Return the [X, Y] coordinate for the center point of the cell that contains the specified text.  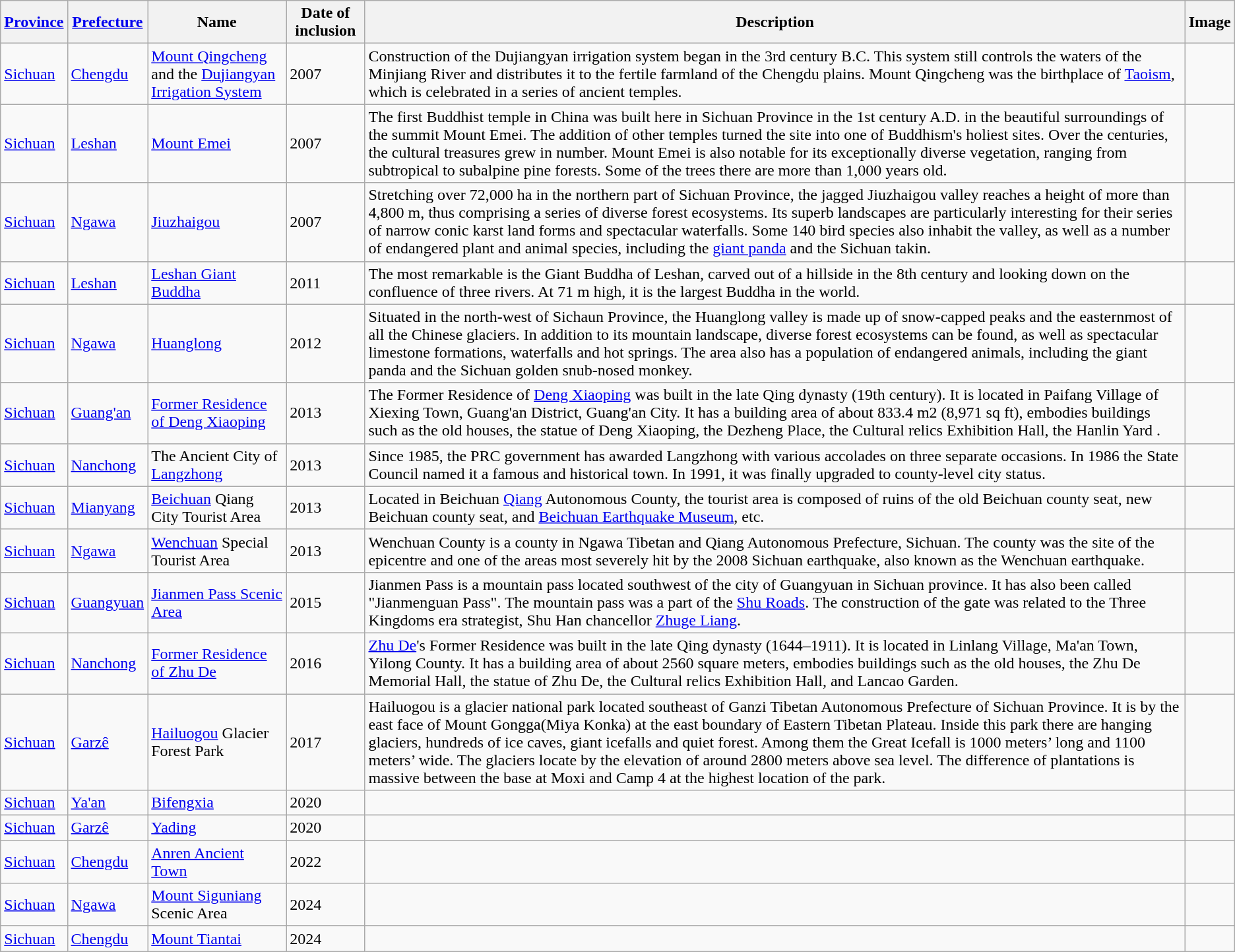
Jiuzhaigou [217, 222]
2022 [326, 862]
2011 [326, 282]
2015 [326, 602]
Mount Tiantai [217, 939]
Hailuogou Glacier Forest Park [217, 742]
Name [217, 22]
Province [34, 22]
Date of inclusion [326, 22]
Bifengxia [217, 803]
The Ancient City of Langzhong [217, 464]
2012 [326, 343]
Image [1210, 22]
Mount Siguniang Scenic Area [217, 905]
Huanglong [217, 343]
Former Residence of Deng Xiaoping [217, 413]
Jianmen Pass Scenic Area [217, 602]
Leshan Giant Buddha [217, 282]
Ya'an [108, 803]
Prefecture [108, 22]
Mount Emei [217, 144]
Yading [217, 828]
2017 [326, 742]
Wenchuan Special Tourist Area [217, 550]
Guang'an [108, 413]
Former Residence of Zhu De [217, 663]
Anren Ancient Town [217, 862]
Mount Qingcheng and the Dujiangyan Irrigation System [217, 74]
2016 [326, 663]
Mianyang [108, 508]
Beichuan Qiang City Tourist Area [217, 508]
Guangyuan [108, 602]
Description [775, 22]
